Locate the cell with the specified text and output its [X, Y] center coordinate. 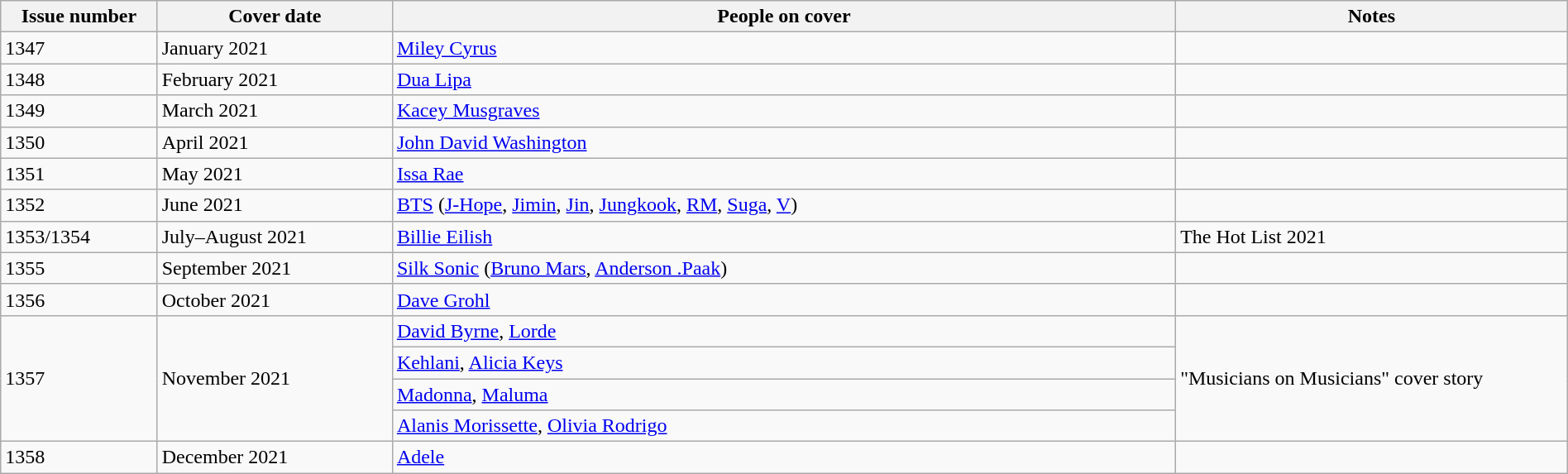
Notes [1372, 17]
BTS (J-Hope, Jimin, Jin, Jungkook, RM, Suga, V) [784, 205]
April 2021 [275, 142]
The Hot List 2021 [1372, 237]
Silk Sonic (Bruno Mars, Anderson .Paak) [784, 268]
David Byrne, Lorde [784, 331]
1351 [79, 174]
1347 [79, 48]
1356 [79, 299]
Issue number [79, 17]
1349 [79, 111]
People on cover [784, 17]
1353/1354 [79, 237]
March 2021 [275, 111]
"Musicians on Musicians" cover story [1372, 378]
Adele [784, 457]
1348 [79, 79]
February 2021 [275, 79]
1352 [79, 205]
Madonna, Maluma [784, 395]
Kehlani, Alicia Keys [784, 362]
October 2021 [275, 299]
Issa Rae [784, 174]
1357 [79, 378]
John David Washington [784, 142]
Miley Cyrus [784, 48]
May 2021 [275, 174]
September 2021 [275, 268]
1350 [79, 142]
January 2021 [275, 48]
Kacey Musgraves [784, 111]
Alanis Morissette, Olivia Rodrigo [784, 426]
1358 [79, 457]
Cover date [275, 17]
June 2021 [275, 205]
1355 [79, 268]
Dua Lipa [784, 79]
July–August 2021 [275, 237]
November 2021 [275, 378]
Billie Eilish [784, 237]
Dave Grohl [784, 299]
December 2021 [275, 457]
